Determine the (x, y) coordinate at the center of the cell enclosing the given text.  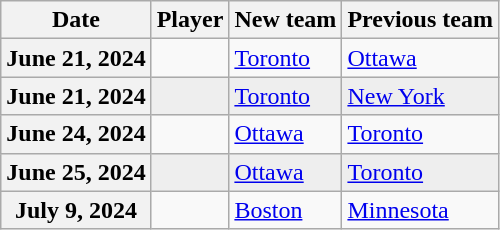
June 25, 2024 (76, 172)
Boston (286, 210)
Minnesota (420, 210)
Previous team (420, 20)
Player (190, 20)
Date (76, 20)
June 24, 2024 (76, 134)
New York (420, 96)
July 9, 2024 (76, 210)
New team (286, 20)
